Find where the given text appears and provide that cell's center as (x, y) coordinate. 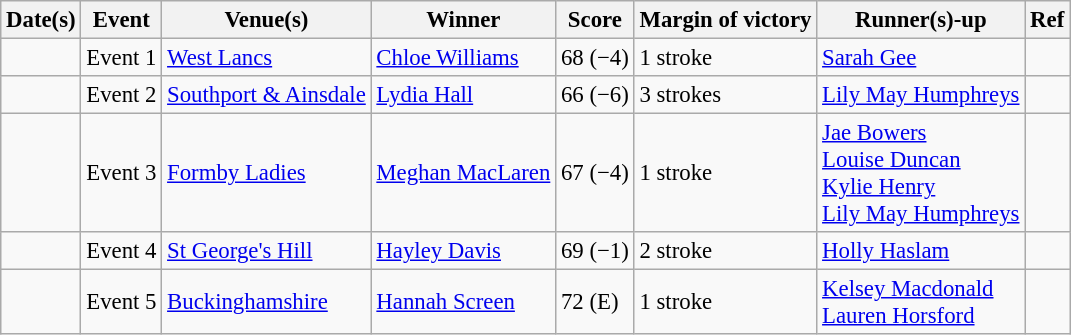
Event 1 (122, 58)
69 (−1) (595, 251)
St George's Hill (266, 251)
Kelsey Macdonald Lauren Horsford (921, 302)
Event 3 (122, 174)
Hayley Davis (464, 251)
Meghan MacLaren (464, 174)
Score (595, 20)
Runner(s)-up (921, 20)
Ref (1048, 20)
Holly Haslam (921, 251)
Event (122, 20)
Winner (464, 20)
Southport & Ainsdale (266, 95)
Buckinghamshire (266, 302)
Margin of victory (726, 20)
Event 2 (122, 95)
Date(s) (41, 20)
Lily May Humphreys (921, 95)
67 (−4) (595, 174)
Event 5 (122, 302)
Chloe Williams (464, 58)
Venue(s) (266, 20)
Formby Ladies (266, 174)
68 (−4) (595, 58)
Sarah Gee (921, 58)
2 stroke (726, 251)
Hannah Screen (464, 302)
3 strokes (726, 95)
72 (E) (595, 302)
Jae Bowers Louise Duncan Kylie Henry Lily May Humphreys (921, 174)
Event 4 (122, 251)
West Lancs (266, 58)
66 (−6) (595, 95)
Lydia Hall (464, 95)
